Return the [X, Y] coordinate for the center point of the cell that contains the specified text.  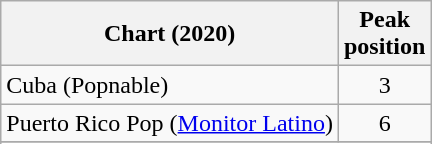
6 [384, 123]
Cuba (Popnable) [170, 85]
Puerto Rico Pop (Monitor Latino) [170, 123]
3 [384, 85]
Chart (2020) [170, 34]
Peakposition [384, 34]
